Capture the cell that displays the provided text and extract its [x, y] central coordinate. 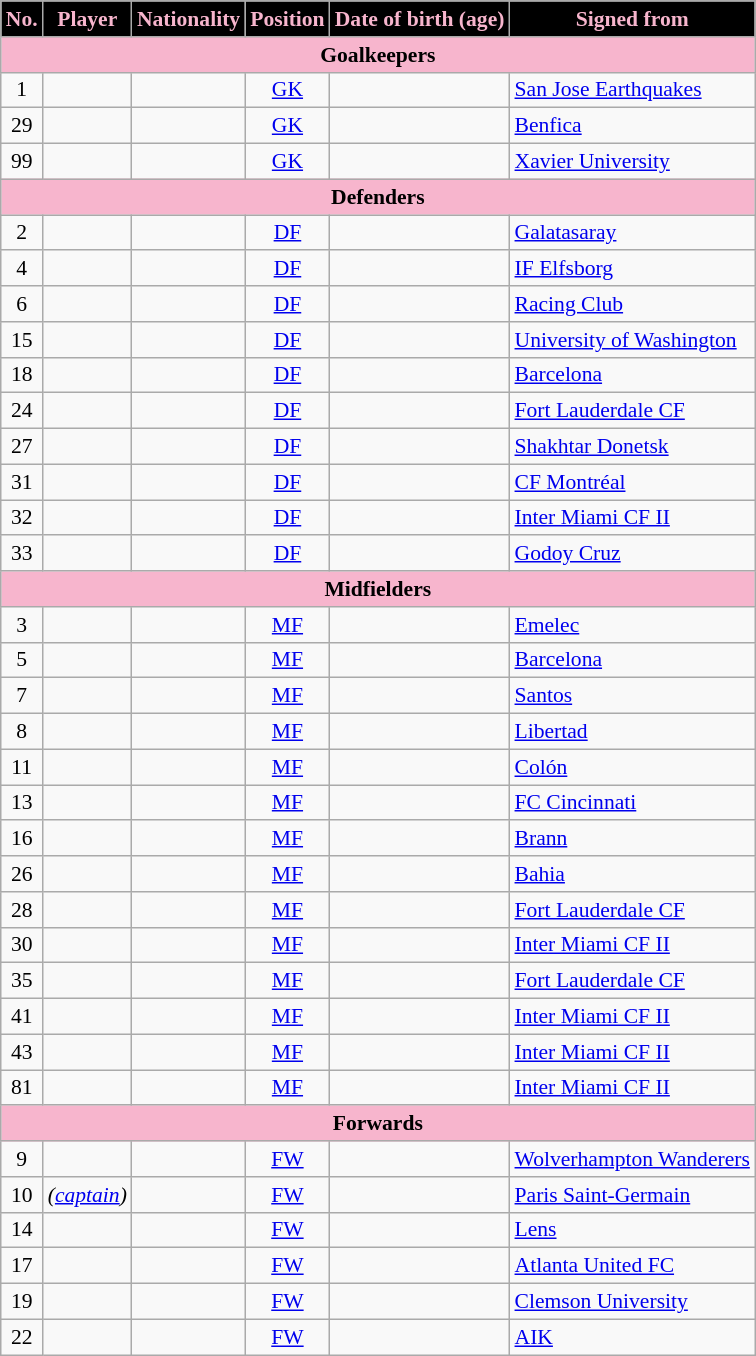
AIK [632, 1337]
Date of birth (age) [420, 19]
81 [22, 1088]
FC Cincinnati [632, 803]
Colón [632, 767]
10 [22, 1195]
29 [22, 126]
Benfica [632, 126]
Godoy Cruz [632, 554]
Santos [632, 696]
1 [22, 90]
8 [22, 732]
Signed from [632, 19]
Bahia [632, 874]
26 [22, 874]
2 [22, 233]
27 [22, 447]
9 [22, 1159]
Nationality [188, 19]
6 [22, 304]
22 [22, 1337]
Emelec [632, 625]
Wolverhampton Wanderers [632, 1159]
Galatasaray [632, 233]
5 [22, 660]
Forwards [378, 1124]
(captain) [88, 1195]
13 [22, 803]
Position [287, 19]
18 [22, 375]
33 [22, 554]
32 [22, 518]
No. [22, 19]
30 [22, 945]
San Jose Earthquakes [632, 90]
Libertad [632, 732]
Clemson University [632, 1302]
Midfielders [378, 589]
99 [22, 162]
17 [22, 1266]
Racing Club [632, 304]
Defenders [378, 197]
IF Elfsborg [632, 269]
CF Montréal [632, 482]
Lens [632, 1230]
Atlanta United FC [632, 1266]
Paris Saint-Germain [632, 1195]
Brann [632, 839]
Player [88, 19]
Xavier University [632, 162]
35 [22, 981]
4 [22, 269]
Shakhtar Donetsk [632, 447]
24 [22, 411]
28 [22, 910]
Goalkeepers [378, 55]
16 [22, 839]
7 [22, 696]
43 [22, 1052]
41 [22, 1017]
19 [22, 1302]
11 [22, 767]
15 [22, 340]
3 [22, 625]
31 [22, 482]
University of Washington [632, 340]
14 [22, 1230]
